Search for the cell housing the specified text and yield its [X, Y] center coordinate. 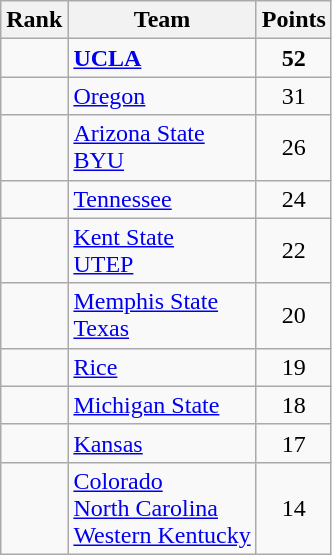
24 [294, 199]
14 [294, 508]
Kansas [162, 443]
Team [162, 20]
Arizona StateBYU [162, 148]
22 [294, 250]
Tennessee [162, 199]
Oregon [162, 96]
Points [294, 20]
19 [294, 367]
Michigan State [162, 405]
UCLA [162, 58]
Memphis StateTexas [162, 316]
31 [294, 96]
ColoradoNorth CarolinaWestern Kentucky [162, 508]
18 [294, 405]
17 [294, 443]
20 [294, 316]
Rice [162, 367]
52 [294, 58]
Kent StateUTEP [162, 250]
26 [294, 148]
Rank [34, 20]
